For the text-containing cell, return its midpoint in (X, Y) coordinate format. 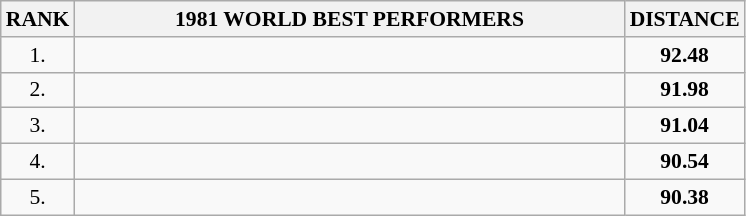
92.48 (685, 55)
3. (38, 126)
5. (38, 197)
90.54 (685, 162)
4. (38, 162)
RANK (38, 19)
DISTANCE (685, 19)
2. (38, 90)
90.38 (685, 197)
91.98 (685, 90)
1. (38, 55)
91.04 (685, 126)
1981 WORLD BEST PERFORMERS (349, 19)
